Provide the (X, Y) coordinate of the cell's center where the given text is located.  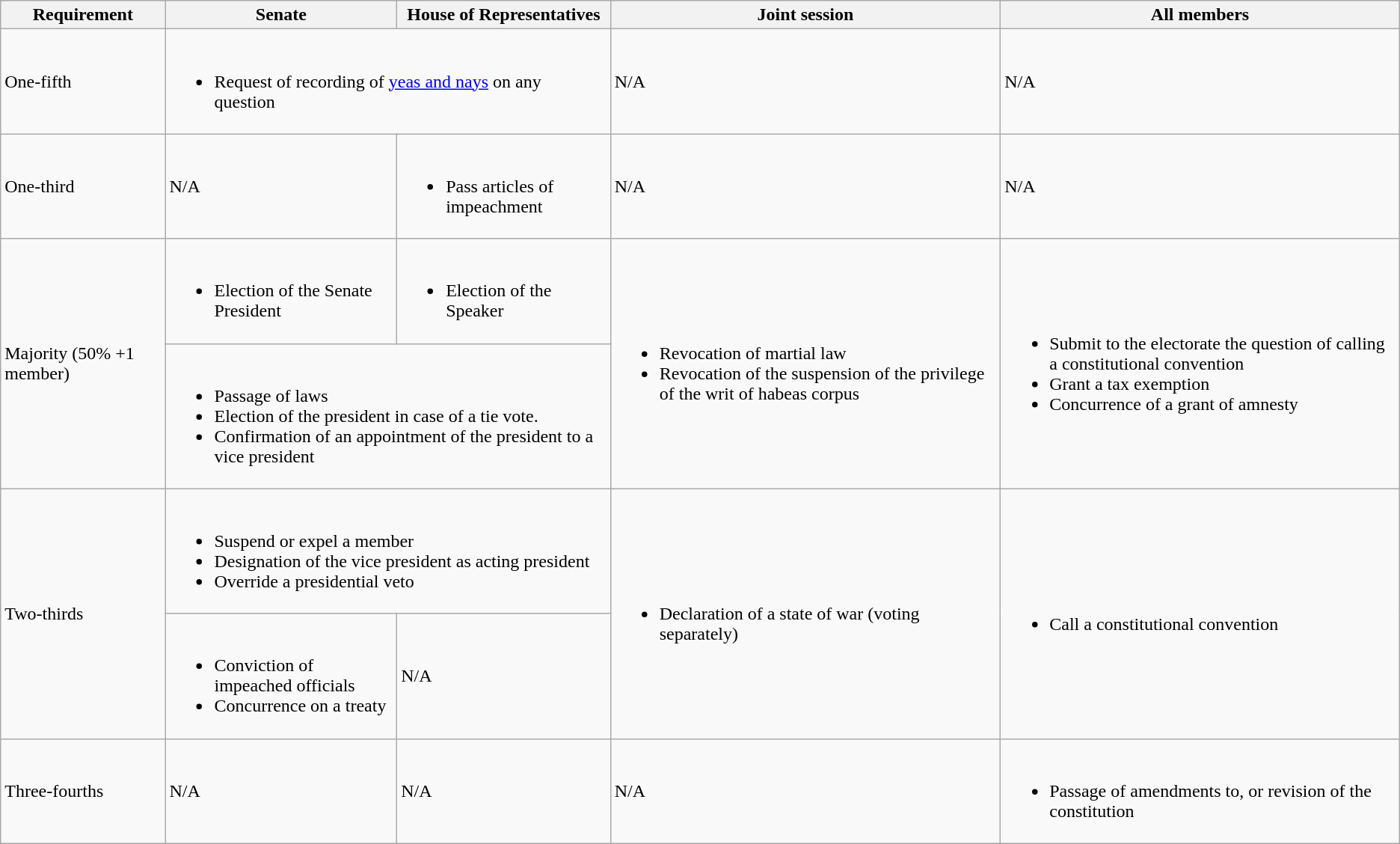
House of Representatives (504, 15)
One-fifth (83, 82)
Call a constitutional convention (1200, 614)
All members (1200, 15)
Election of the Speaker (504, 291)
Majority (50% +1 member) (83, 364)
Election of the Senate President (281, 291)
Requirement (83, 15)
Three-fourths (83, 791)
Suspend or expel a memberDesignation of the vice president as acting presidentOverride a presidential veto (387, 551)
Request of recording of yeas and nays on any question (387, 82)
Submit to the electorate the question of calling a constitutional conventionGrant a tax exemptionConcurrence of a grant of amnesty (1200, 364)
Senate (281, 15)
Two-thirds (83, 614)
Passage of amendments to, or revision of the constitution (1200, 791)
Pass articles of impeachment (504, 186)
Declaration of a state of war (voting separately) (805, 614)
Revocation of martial lawRevocation of the suspension of the privilege of the writ of habeas corpus (805, 364)
Joint session (805, 15)
Conviction of impeached officialsConcurrence on a treaty (281, 676)
Passage of lawsElection of the president in case of a tie vote.Confirmation of an appointment of the president to a vice president (387, 416)
One-third (83, 186)
